Identify which cell holds the provided text, then report its [x, y] central coordinate. 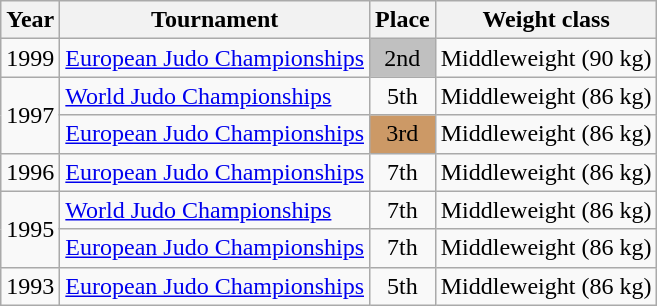
1993 [30, 286]
Place [403, 20]
Year [30, 20]
2nd [403, 58]
Middleweight (90 kg) [546, 58]
1999 [30, 58]
Tournament [215, 20]
3rd [403, 134]
1997 [30, 115]
Weight class [546, 20]
1995 [30, 229]
1996 [30, 172]
